Output the [x, y] coordinate of the center of the cell containing the given text.  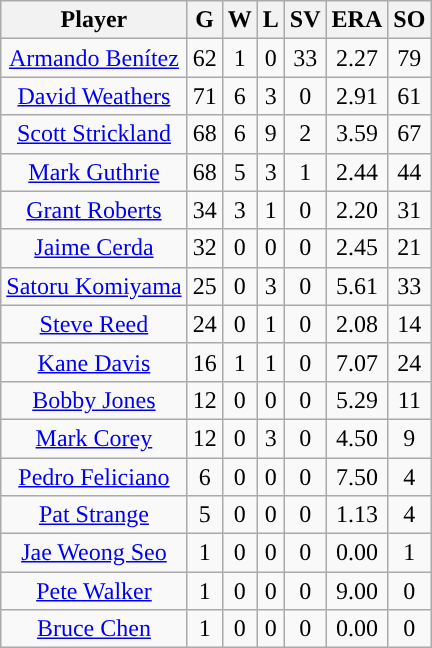
5.61 [357, 286]
2.27 [357, 58]
32 [204, 248]
2.20 [357, 210]
Pete Walker [94, 591]
Pedro Feliciano [94, 477]
Grant Roberts [94, 210]
Jae Weong Seo [94, 553]
Steve Reed [94, 324]
31 [410, 210]
71 [204, 96]
62 [204, 58]
7.07 [357, 362]
25 [204, 286]
Jaime Cerda [94, 248]
ERA [357, 20]
11 [410, 400]
Bruce Chen [94, 629]
Pat Strange [94, 515]
4.50 [357, 438]
Mark Corey [94, 438]
7.50 [357, 477]
9.00 [357, 591]
Satoru Komiyama [94, 286]
2 [305, 134]
21 [410, 248]
SO [410, 20]
David Weathers [94, 96]
G [204, 20]
34 [204, 210]
61 [410, 96]
Player [94, 20]
2.91 [357, 96]
2.45 [357, 248]
44 [410, 172]
L [270, 20]
W [240, 20]
Kane Davis [94, 362]
1.13 [357, 515]
Bobby Jones [94, 400]
79 [410, 58]
Mark Guthrie [94, 172]
SV [305, 20]
5.29 [357, 400]
Armando Benítez [94, 58]
3.59 [357, 134]
67 [410, 134]
16 [204, 362]
14 [410, 324]
Scott Strickland [94, 134]
2.08 [357, 324]
2.44 [357, 172]
